Identify which cell holds the provided text, then report its [X, Y] central coordinate. 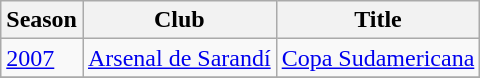
2007 [42, 58]
Title [378, 20]
Club [179, 20]
Copa Sudamericana [378, 58]
Arsenal de Sarandí [179, 58]
Season [42, 20]
